Search for the cell housing the specified text and yield its (x, y) center coordinate. 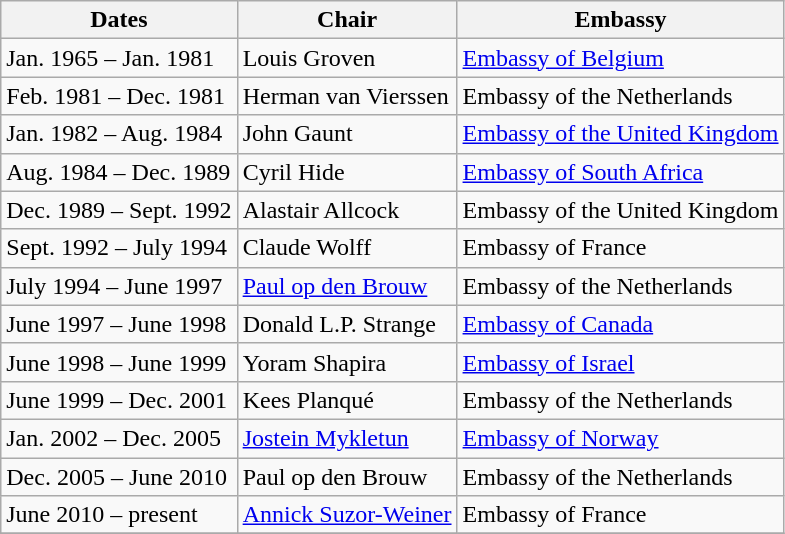
Claude Wolff (347, 248)
Embassy (620, 20)
Dates (119, 20)
July 1994 – June 1997 (119, 286)
June 2010 – present (119, 515)
June 1998 – June 1999 (119, 362)
Alastair Allcock (347, 210)
Jan. 2002 – Dec. 2005 (119, 438)
Aug. 1984 – Dec. 1989 (119, 172)
Embassy of Canada (620, 324)
Donald L.P. Strange (347, 324)
John Gaunt (347, 134)
Jostein Mykletun (347, 438)
Embassy of Belgium (620, 58)
Herman van Vierssen (347, 96)
Dec. 1989 – Sept. 1992 (119, 210)
Feb. 1981 – Dec. 1981 (119, 96)
Embassy of Israel (620, 362)
Sept. 1992 – July 1994 (119, 248)
Embassy of South Africa (620, 172)
Jan. 1965 – Jan. 1981 (119, 58)
Chair (347, 20)
June 1999 – Dec. 2001 (119, 400)
Dec. 2005 – June 2010 (119, 477)
Embassy of Norway (620, 438)
Cyril Hide (347, 172)
Jan. 1982 – Aug. 1984 (119, 134)
Yoram Shapira (347, 362)
Kees Planqué (347, 400)
Louis Groven (347, 58)
June 1997 – June 1998 (119, 324)
Annick Suzor-Weiner (347, 515)
